Provide the [X, Y] coordinate of the cell's center where the given text is located.  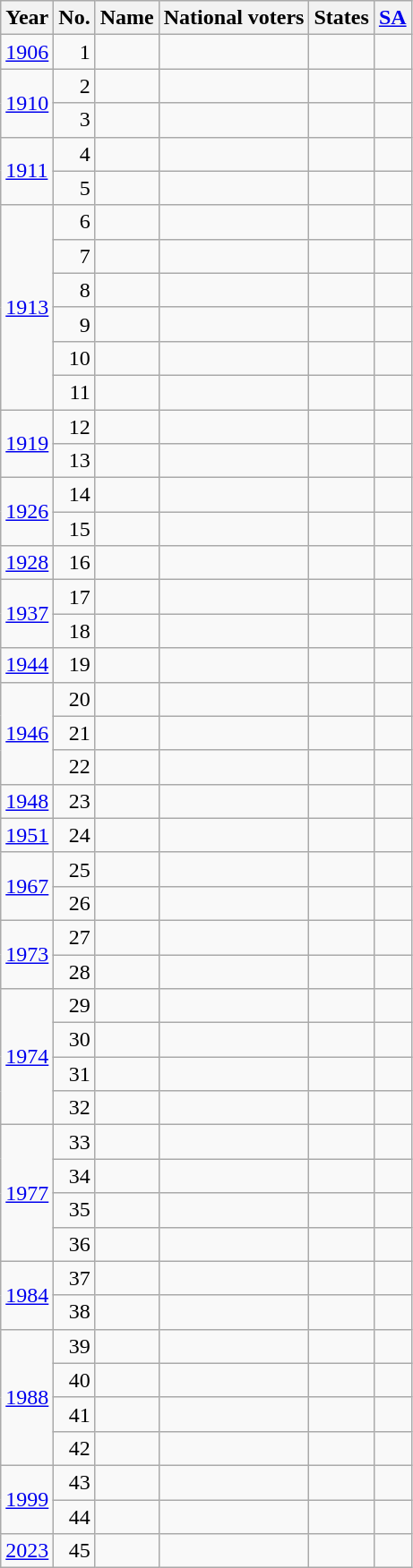
13 [74, 461]
33 [74, 1142]
34 [74, 1176]
41 [74, 1414]
9 [74, 324]
National voters [234, 18]
36 [74, 1244]
1977 [27, 1193]
15 [74, 529]
1928 [27, 563]
45 [74, 1551]
1911 [27, 171]
1974 [27, 1057]
1926 [27, 512]
SA [392, 18]
20 [74, 699]
18 [74, 631]
39 [74, 1346]
17 [74, 597]
16 [74, 563]
1951 [27, 835]
1967 [27, 886]
8 [74, 290]
States [341, 18]
1973 [27, 954]
1946 [27, 733]
28 [74, 971]
2 [74, 86]
3 [74, 120]
35 [74, 1210]
1948 [27, 801]
2023 [27, 1551]
43 [74, 1482]
1937 [27, 614]
27 [74, 937]
40 [74, 1380]
37 [74, 1278]
14 [74, 495]
6 [74, 222]
1910 [27, 103]
1984 [27, 1295]
22 [74, 767]
1988 [27, 1397]
1944 [27, 665]
1906 [27, 52]
42 [74, 1448]
25 [74, 869]
31 [74, 1074]
1913 [27, 307]
Year [27, 18]
1 [74, 52]
19 [74, 665]
23 [74, 801]
4 [74, 154]
1999 [27, 1499]
24 [74, 835]
32 [74, 1108]
21 [74, 733]
26 [74, 903]
5 [74, 188]
11 [74, 392]
30 [74, 1040]
Name [127, 18]
38 [74, 1312]
1919 [27, 444]
10 [74, 358]
29 [74, 1006]
12 [74, 427]
No. [74, 18]
44 [74, 1517]
7 [74, 256]
